Return (X, Y) of the center of cell containing provided text 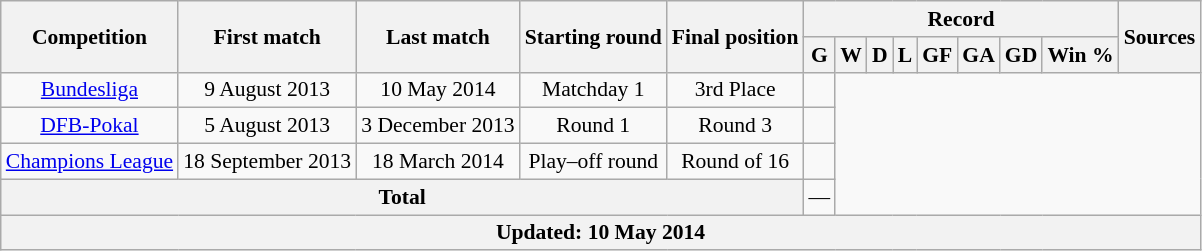
— (819, 197)
Final position (736, 36)
Starting round (594, 36)
L (906, 55)
First match (267, 36)
Updated: 10 May 2014 (601, 233)
10 May 2014 (438, 90)
Round 3 (736, 126)
G (819, 55)
DFB-Pokal (90, 126)
5 August 2013 (267, 126)
18 September 2013 (267, 162)
Win % (1080, 55)
D (880, 55)
18 March 2014 (438, 162)
3 December 2013 (438, 126)
GD (1022, 55)
Bundesliga (90, 90)
Sources (1160, 36)
9 August 2013 (267, 90)
GA (978, 55)
Record (960, 19)
W (851, 55)
Matchday 1 (594, 90)
Play–off round (594, 162)
Round of 16 (736, 162)
Total (402, 197)
Last match (438, 36)
Competition (90, 36)
Round 1 (594, 126)
3rd Place (736, 90)
GF (937, 55)
Champions League (90, 162)
